Scan for the cell matching the given text and deliver its (x, y) coordinate at center. 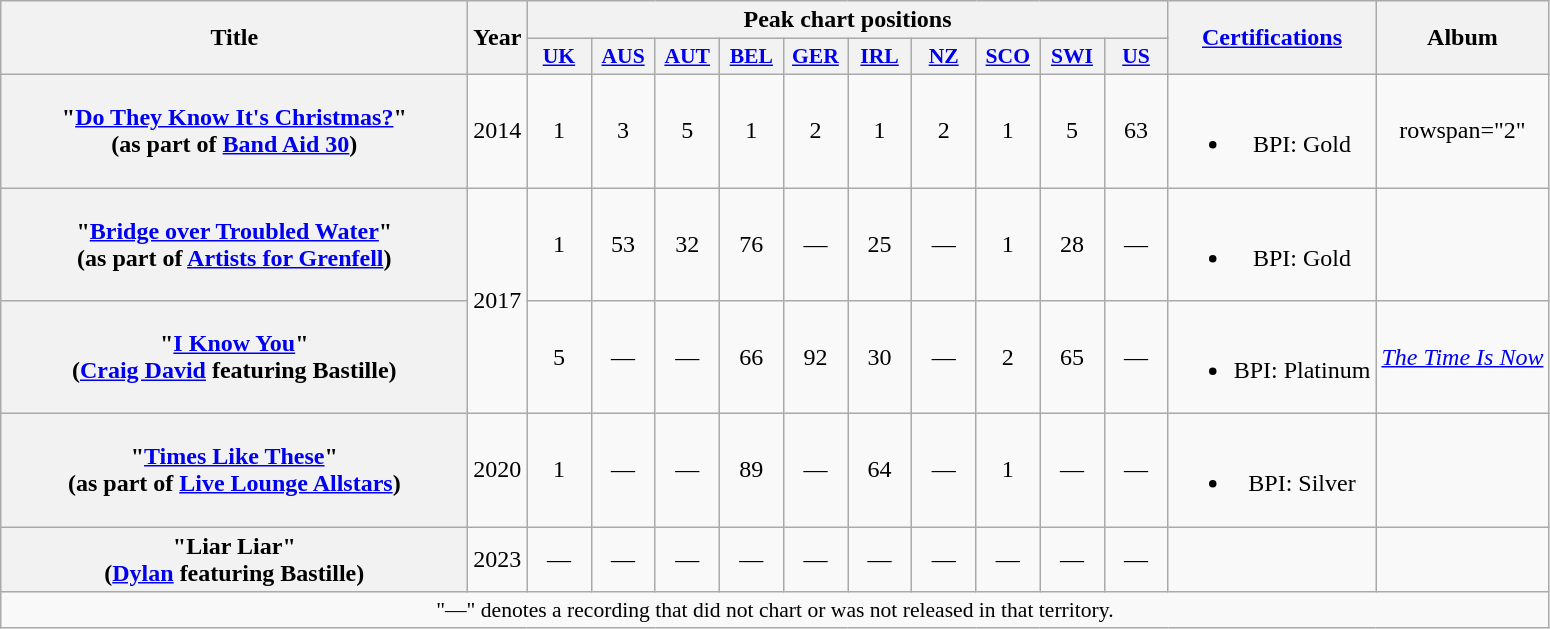
NZ (944, 57)
SWI (1072, 57)
76 (751, 244)
65 (1072, 358)
IRL (880, 57)
BPI: Platinum (1272, 358)
2017 (498, 301)
BPI: Silver (1272, 470)
UK (559, 57)
"I Know You"(Craig David featuring Bastille) (234, 358)
rowspan="2" (1462, 130)
Certifications (1272, 38)
32 (687, 244)
2020 (498, 470)
2014 (498, 130)
66 (751, 358)
"Times Like These"(as part of Live Lounge Allstars) (234, 470)
"Bridge over Troubled Water"(as part of Artists for Grenfell) (234, 244)
The Time Is Now (1462, 358)
28 (1072, 244)
"Liar Liar"(Dylan featuring Bastille) (234, 560)
63 (1136, 130)
AUT (687, 57)
25 (880, 244)
30 (880, 358)
US (1136, 57)
92 (815, 358)
Title (234, 38)
Year (498, 38)
GER (815, 57)
3 (623, 130)
89 (751, 470)
64 (880, 470)
53 (623, 244)
2023 (498, 560)
"—" denotes a recording that did not chart or was not released in that territory. (775, 610)
Album (1462, 38)
"Do They Know It's Christmas?"(as part of Band Aid 30) (234, 130)
BEL (751, 57)
AUS (623, 57)
SCO (1008, 57)
Peak chart positions (848, 20)
